Return the [X, Y] coordinate for the center point of the cell that contains the specified text.  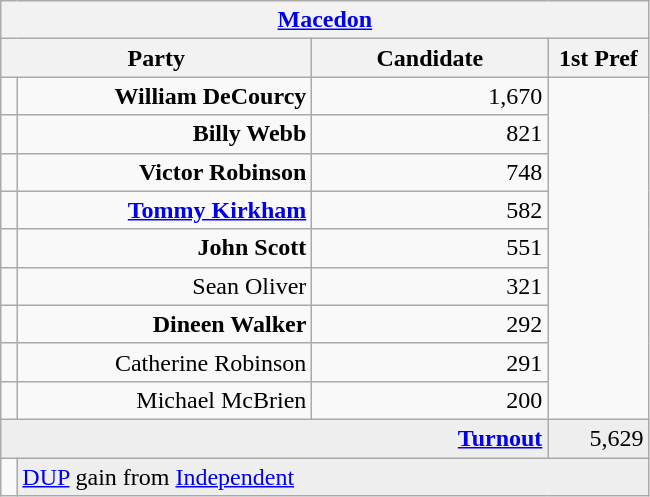
821 [430, 134]
321 [430, 286]
Michael McBrien [164, 400]
DUP gain from Independent [333, 477]
William DeCourcy [164, 96]
Catherine Robinson [164, 362]
291 [430, 362]
Billy Webb [164, 134]
1st Pref [598, 58]
5,629 [598, 438]
John Scott [164, 248]
Candidate [430, 58]
292 [430, 324]
Party [156, 58]
748 [430, 172]
Macedon [325, 20]
Victor Robinson [164, 172]
Dineen Walker [164, 324]
Tommy Kirkham [164, 210]
Turnout [274, 438]
1,670 [430, 96]
582 [430, 210]
200 [430, 400]
Sean Oliver [164, 286]
551 [430, 248]
